Pinpoint the cell where the given text exists, returning its (x, y) midpoint coordinate. 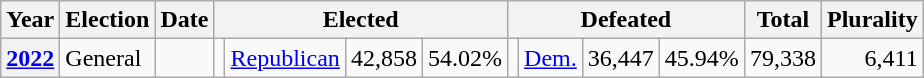
Defeated (626, 20)
Plurality (872, 20)
Date (184, 20)
42,858 (384, 58)
6,411 (872, 58)
Dem. (551, 58)
2022 (30, 58)
Republican (285, 58)
79,338 (782, 58)
Year (30, 20)
Total (782, 20)
36,447 (620, 58)
General (108, 58)
45.94% (702, 58)
Elected (361, 20)
Election (108, 20)
54.02% (464, 58)
